Pinpoint the cell where the given text exists, returning its (x, y) midpoint coordinate. 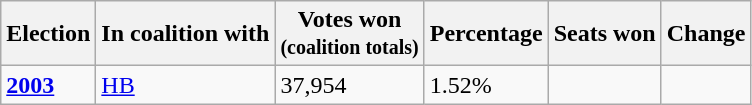
1.52% (486, 85)
Votes won(coalition totals) (350, 34)
Seats won (604, 34)
Change (706, 34)
In coalition with (186, 34)
HB (186, 85)
Election (48, 34)
37,954 (350, 85)
Percentage (486, 34)
2003 (48, 85)
